Find where the given text appears and provide that cell's center as [X, Y] coordinate. 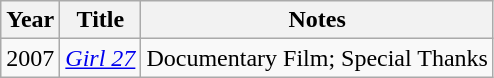
Year [30, 20]
Documentary Film; Special Thanks [318, 58]
Notes [318, 20]
Title [100, 20]
2007 [30, 58]
Girl 27 [100, 58]
